Capture the cell that displays the provided text and extract its [x, y] central coordinate. 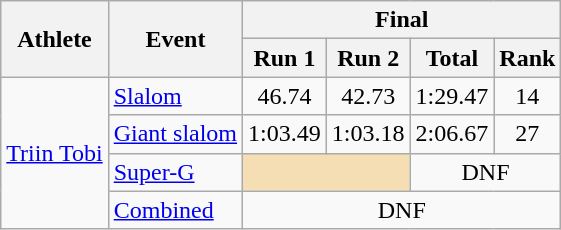
Combined [175, 210]
Run 1 [285, 58]
Triin Tobi [54, 153]
Rank [528, 58]
14 [528, 96]
27 [528, 134]
Final [402, 20]
42.73 [368, 96]
1:29.47 [452, 96]
1:03.49 [285, 134]
Total [452, 58]
Athlete [54, 39]
Super-G [175, 172]
Slalom [175, 96]
Event [175, 39]
46.74 [285, 96]
Run 2 [368, 58]
Giant slalom [175, 134]
2:06.67 [452, 134]
1:03.18 [368, 134]
